Pinpoint the cell where the given text exists, returning its [X, Y] midpoint coordinate. 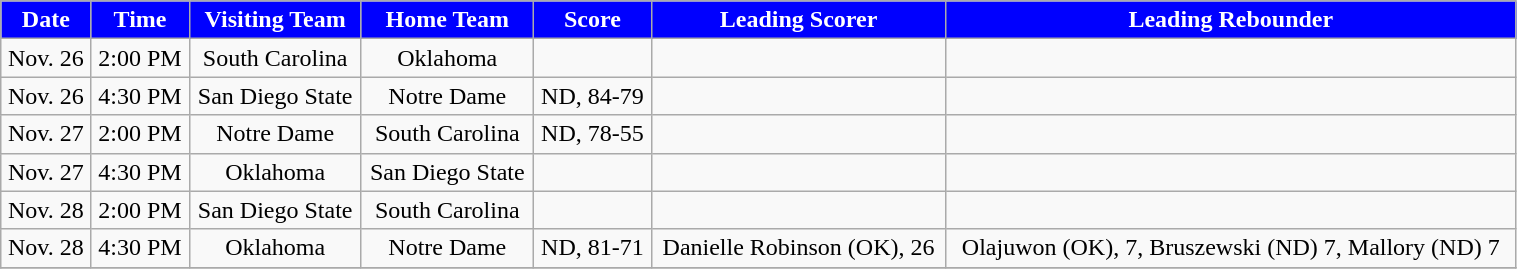
ND, 78-55 [592, 134]
ND, 81-71 [592, 248]
Danielle Robinson (OK), 26 [799, 248]
Score [592, 20]
Leading Rebounder [1231, 20]
Leading Scorer [799, 20]
Home Team [447, 20]
Time [140, 20]
Visiting Team [275, 20]
Date [46, 20]
Olajuwon (OK), 7, Bruszewski (ND) 7, Mallory (ND) 7 [1231, 248]
ND, 84-79 [592, 96]
